Capture the cell that displays the provided text and extract its (X, Y) central coordinate. 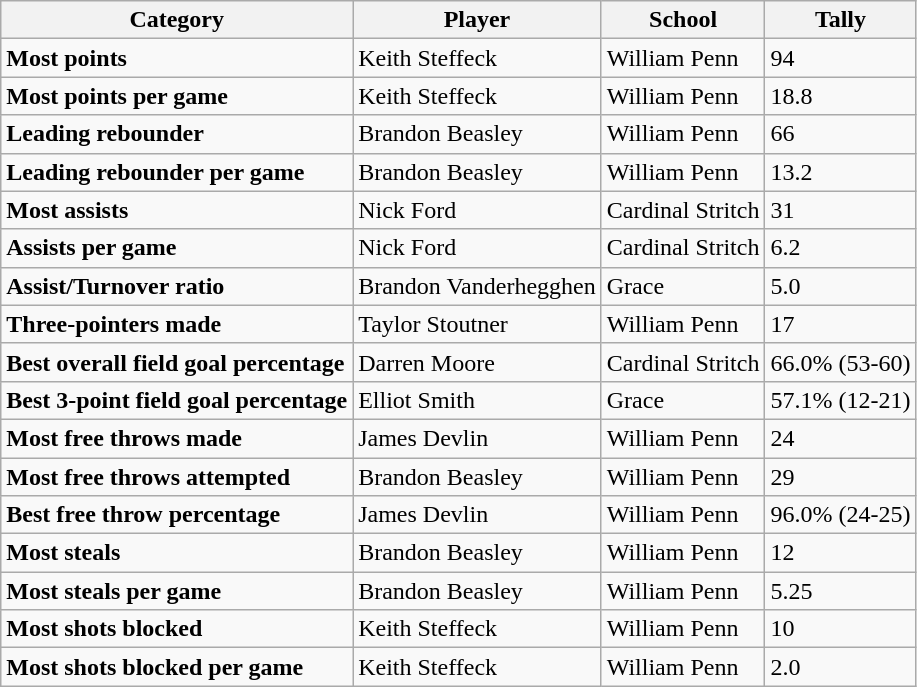
Most points (177, 58)
Most free throws made (177, 438)
17 (840, 324)
Best free throw percentage (177, 515)
96.0% (24-25) (840, 515)
24 (840, 438)
Darren Moore (478, 362)
Best overall field goal percentage (177, 362)
Player (478, 20)
Most shots blocked per game (177, 667)
Most steals per game (177, 591)
Brandon Vanderhegghen (478, 286)
Taylor Stoutner (478, 324)
18.8 (840, 96)
94 (840, 58)
12 (840, 553)
5.25 (840, 591)
School (683, 20)
Most assists (177, 210)
Assists per game (177, 248)
66.0% (53-60) (840, 362)
Elliot Smith (478, 400)
57.1% (12-21) (840, 400)
Three-pointers made (177, 324)
Best 3-point field goal percentage (177, 400)
66 (840, 134)
Category (177, 20)
29 (840, 477)
Tally (840, 20)
Most steals (177, 553)
Leading rebounder per game (177, 172)
6.2 (840, 248)
Most shots blocked (177, 629)
Assist/Turnover ratio (177, 286)
Leading rebounder (177, 134)
10 (840, 629)
Most points per game (177, 96)
2.0 (840, 667)
5.0 (840, 286)
13.2 (840, 172)
31 (840, 210)
Most free throws attempted (177, 477)
